Find where the given text appears and provide that cell's center as (x, y) coordinate. 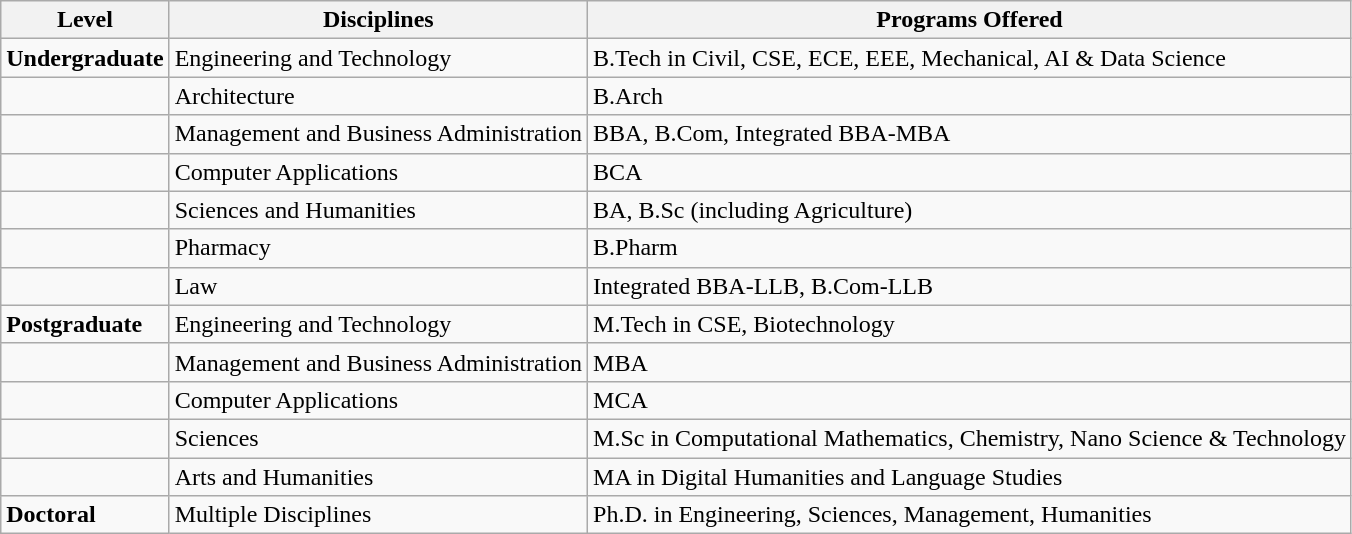
Architecture (378, 96)
Sciences (378, 438)
Level (85, 20)
Postgraduate (85, 324)
Doctoral (85, 515)
BBA, B.Com, Integrated BBA-MBA (970, 134)
Programs Offered (970, 20)
Law (378, 286)
Sciences and Humanities (378, 210)
Ph.D. in Engineering, Sciences, Management, Humanities (970, 515)
MCA (970, 400)
Undergraduate (85, 58)
M.Tech in CSE, Biotechnology (970, 324)
Disciplines (378, 20)
B.Arch (970, 96)
BCA (970, 172)
Multiple Disciplines (378, 515)
Integrated BBA-LLB, B.Com-LLB (970, 286)
B.Tech in Civil, CSE, ECE, EEE, Mechanical, AI & Data Science (970, 58)
Pharmacy (378, 248)
Arts and Humanities (378, 477)
B.Pharm (970, 248)
MBA (970, 362)
MA in Digital Humanities and Language Studies (970, 477)
M.Sc in Computational Mathematics, Chemistry, Nano Science & Technology (970, 438)
BA, B.Sc (including Agriculture) (970, 210)
